Locate the cell with the specified text and output its [x, y] center coordinate. 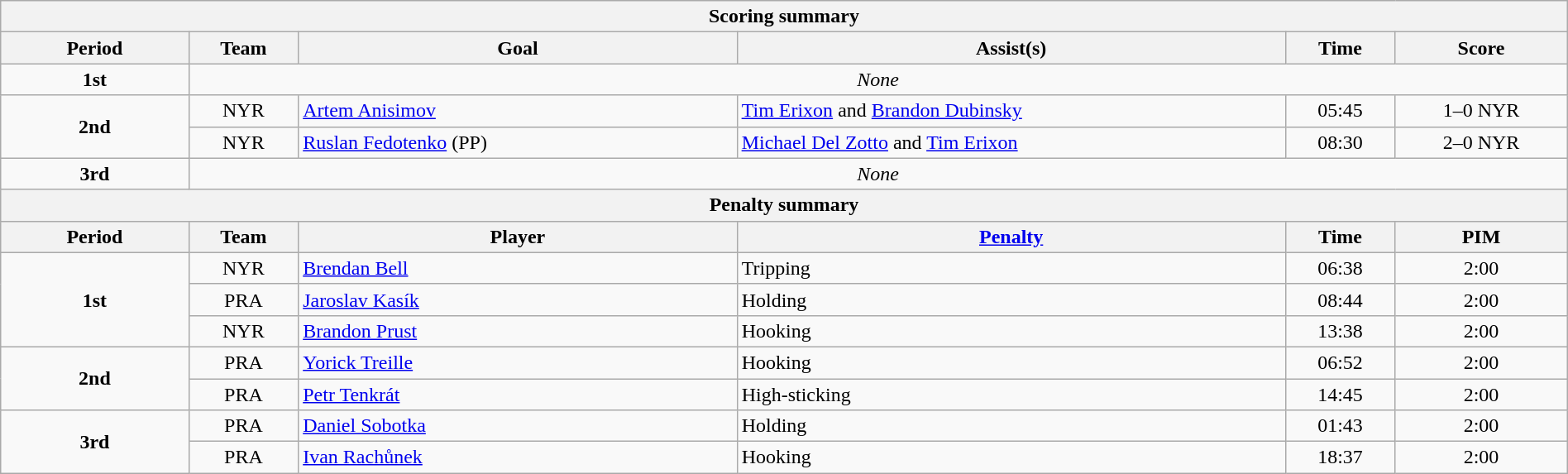
Score [1481, 48]
Scoring summary [784, 17]
Brandon Prust [518, 331]
Daniel Sobotka [518, 426]
Tim Erixon and Brandon Dubinsky [1011, 111]
1–0 NYR [1481, 111]
05:45 [1340, 111]
Artem Anisimov [518, 111]
PIM [1481, 237]
13:38 [1340, 331]
Ruslan Fedotenko (PP) [518, 142]
Michael Del Zotto and Tim Erixon [1011, 142]
Jaroslav Kasík [518, 299]
01:43 [1340, 426]
Yorick Treille [518, 362]
Tripping [1011, 268]
2–0 NYR [1481, 142]
Goal [518, 48]
High-sticking [1011, 395]
06:38 [1340, 268]
Brendan Bell [518, 268]
08:30 [1340, 142]
Penalty [1011, 237]
Assist(s) [1011, 48]
Petr Tenkrát [518, 395]
Penalty summary [784, 205]
06:52 [1340, 362]
Player [518, 237]
Ivan Rachůnek [518, 457]
18:37 [1340, 457]
08:44 [1340, 299]
14:45 [1340, 395]
